Search for the cell housing the specified text and yield its [x, y] center coordinate. 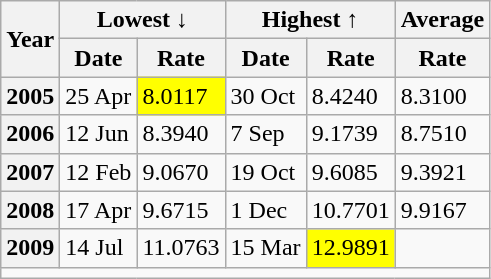
Average [442, 20]
9.9167 [442, 210]
14 Jul [98, 248]
8.0117 [181, 96]
25 Apr [98, 96]
19 Oct [266, 172]
8.4240 [350, 96]
2007 [30, 172]
8.7510 [442, 134]
2005 [30, 96]
11.0763 [181, 248]
9.0670 [181, 172]
8.3940 [181, 134]
9.1739 [350, 134]
17 Apr [98, 210]
9.3921 [442, 172]
2006 [30, 134]
1 Dec [266, 210]
Highest ↑ [310, 20]
12.9891 [350, 248]
9.6715 [181, 210]
7 Sep [266, 134]
12 Jun [98, 134]
10.7701 [350, 210]
Lowest ↓ [142, 20]
8.3100 [442, 96]
2008 [30, 210]
15 Mar [266, 248]
9.6085 [350, 172]
30 Oct [266, 96]
Year [30, 39]
12 Feb [98, 172]
2009 [30, 248]
